Output the [x, y] coordinate of the center of the cell containing the given text.  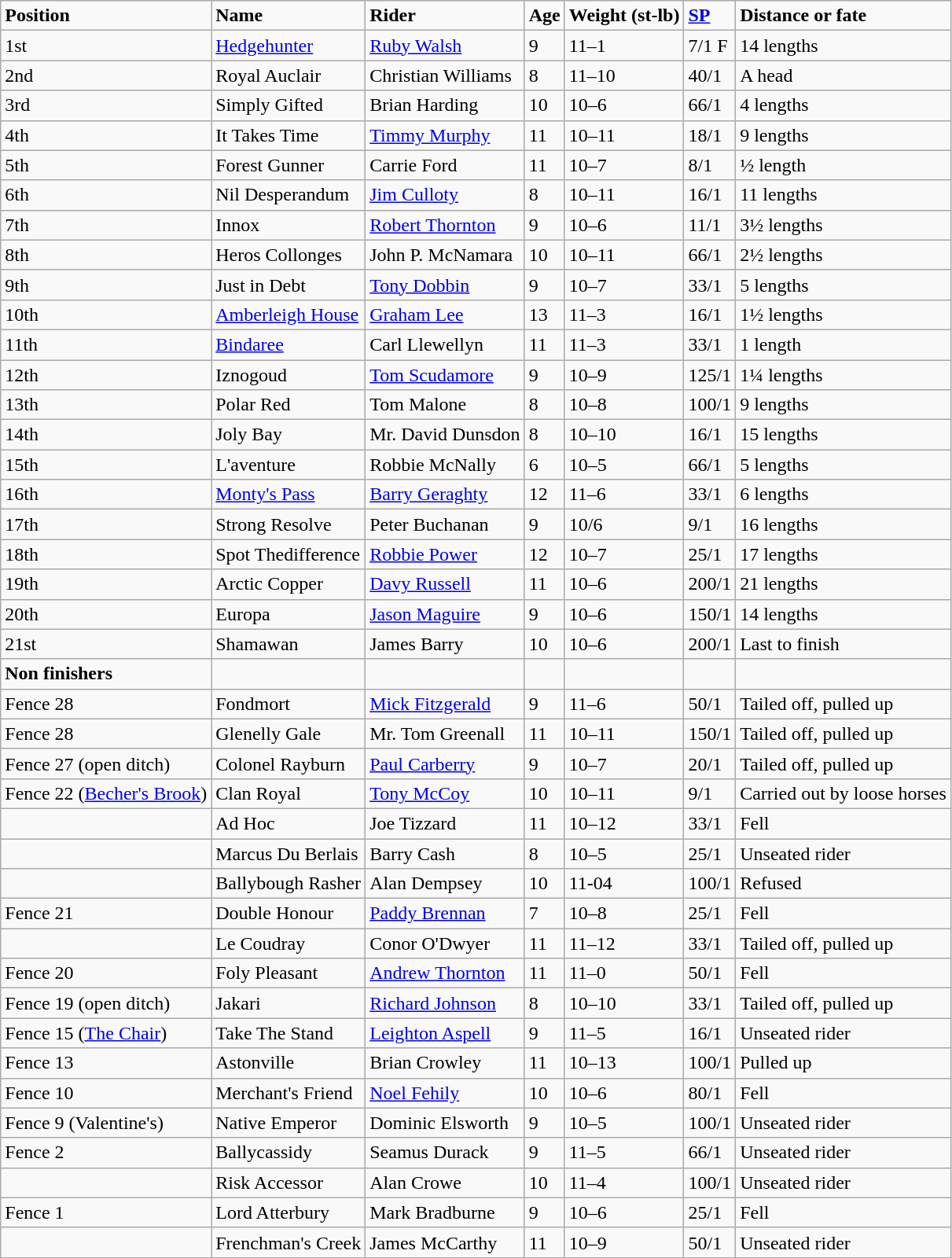
Andrew Thornton [445, 973]
Robert Thornton [445, 225]
Jason Maguire [445, 614]
7/1 F [710, 46]
Robbie Power [445, 554]
Distance or fate [844, 16]
A head [844, 75]
Brian Crowley [445, 1063]
7 [544, 914]
16th [106, 495]
40/1 [710, 75]
21st [106, 644]
4th [106, 135]
Fence 1 [106, 1212]
Fence 9 (Valentine's) [106, 1123]
Foly Pleasant [289, 973]
Peter Buchanan [445, 524]
Ad Hoc [289, 823]
Le Coudray [289, 943]
Royal Auclair [289, 75]
6 [544, 465]
Alan Crowe [445, 1183]
Strong Resolve [289, 524]
15th [106, 465]
Take The Stand [289, 1033]
Innox [289, 225]
Joly Bay [289, 435]
10/6 [624, 524]
10–13 [624, 1063]
Heros Collonges [289, 255]
Arctic Copper [289, 584]
Position [106, 16]
Clan Royal [289, 793]
Paul Carberry [445, 763]
Joe Tizzard [445, 823]
18th [106, 554]
Graham Lee [445, 314]
1 length [844, 344]
11th [106, 344]
8th [106, 255]
20th [106, 614]
Davy Russell [445, 584]
11 lengths [844, 195]
Timmy Murphy [445, 135]
Age [544, 16]
4 lengths [844, 105]
Mark Bradburne [445, 1212]
Spot Thedifference [289, 554]
Fence 2 [106, 1153]
Fence 19 (open ditch) [106, 1003]
8/1 [710, 165]
11–1 [624, 46]
L'aventure [289, 465]
Carrie Ford [445, 165]
Amberleigh House [289, 314]
Fence 21 [106, 914]
19th [106, 584]
80/1 [710, 1093]
Tom Scudamore [445, 375]
11–0 [624, 973]
6th [106, 195]
Astonville [289, 1063]
3rd [106, 105]
13 [544, 314]
James Barry [445, 644]
Bindaree [289, 344]
11-04 [624, 884]
Hedgehunter [289, 46]
Carl Llewellyn [445, 344]
Refused [844, 884]
11–4 [624, 1183]
Frenchman's Creek [289, 1242]
3½ lengths [844, 225]
Weight (st-lb) [624, 16]
Monty's Pass [289, 495]
Noel Fehily [445, 1093]
It Takes Time [289, 135]
18/1 [710, 135]
James McCarthy [445, 1242]
20/1 [710, 763]
Dominic Elsworth [445, 1123]
1¼ lengths [844, 375]
Conor O'Dwyer [445, 943]
2½ lengths [844, 255]
Risk Accessor [289, 1183]
1st [106, 46]
17th [106, 524]
Barry Geraghty [445, 495]
Seamus Durack [445, 1153]
Polar Red [289, 405]
Fence 10 [106, 1093]
17 lengths [844, 554]
Robbie McNally [445, 465]
13th [106, 405]
Europa [289, 614]
Double Honour [289, 914]
14th [106, 435]
9th [106, 285]
Fence 22 (Becher's Brook) [106, 793]
Rider [445, 16]
15 lengths [844, 435]
Jakari [289, 1003]
Iznogoud [289, 375]
11/1 [710, 225]
Pulled up [844, 1063]
Ballybough Rasher [289, 884]
Tony McCoy [445, 793]
Name [289, 16]
Shamawan [289, 644]
Merchant's Friend [289, 1093]
Colonel Rayburn [289, 763]
1½ lengths [844, 314]
Forest Gunner [289, 165]
Lord Atterbury [289, 1212]
Christian Williams [445, 75]
Mick Fitzgerald [445, 704]
11–10 [624, 75]
Leighton Aspell [445, 1033]
Fence 13 [106, 1063]
Jim Culloty [445, 195]
John P. McNamara [445, 255]
12th [106, 375]
Fence 15 (The Chair) [106, 1033]
Carried out by loose horses [844, 793]
Paddy Brennan [445, 914]
Simply Gifted [289, 105]
Barry Cash [445, 853]
Ballycassidy [289, 1153]
21 lengths [844, 584]
Richard Johnson [445, 1003]
Non finishers [106, 674]
Fence 20 [106, 973]
Nil Desperandum [289, 195]
Brian Harding [445, 105]
6 lengths [844, 495]
Tony Dobbin [445, 285]
Alan Dempsey [445, 884]
Marcus Du Berlais [289, 853]
Glenelly Gale [289, 734]
7th [106, 225]
SP [710, 16]
Tom Malone [445, 405]
5th [106, 165]
Just in Debt [289, 285]
Fondmort [289, 704]
Mr. David Dunsdon [445, 435]
10th [106, 314]
16 lengths [844, 524]
Mr. Tom Greenall [445, 734]
Fence 27 (open ditch) [106, 763]
125/1 [710, 375]
11–12 [624, 943]
Last to finish [844, 644]
10–12 [624, 823]
Ruby Walsh [445, 46]
½ length [844, 165]
Native Emperor [289, 1123]
2nd [106, 75]
